Detect which cell encompasses the target text, then output its [x, y] center coordinate. 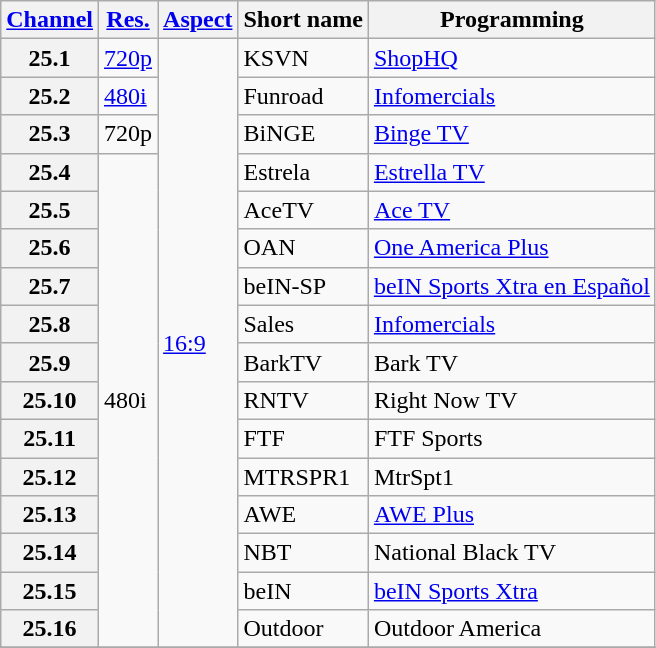
ShopHQ [512, 58]
AWE Plus [512, 515]
25.3 [50, 134]
25.13 [50, 515]
25.2 [50, 96]
25.15 [50, 591]
25.5 [50, 210]
Bark TV [512, 362]
25.1 [50, 58]
Sales [303, 324]
RNTV [303, 400]
FTF [303, 438]
Short name [303, 20]
Outdoor America [512, 629]
Outdoor [303, 629]
Binge TV [512, 134]
AWE [303, 515]
Ace TV [512, 210]
25.11 [50, 438]
25.8 [50, 324]
25.9 [50, 362]
AceTV [303, 210]
beIN Sports Xtra en Español [512, 286]
beIN [303, 591]
MtrSpt1 [512, 477]
OAN [303, 248]
BarkTV [303, 362]
Aspect [198, 20]
25.7 [50, 286]
FTF Sports [512, 438]
25.12 [50, 477]
BiNGE [303, 134]
Estrella TV [512, 172]
25.6 [50, 248]
National Black TV [512, 553]
Channel [50, 20]
MTRSPR1 [303, 477]
Estrela [303, 172]
25.10 [50, 400]
25.4 [50, 172]
NBT [303, 553]
KSVN [303, 58]
25.16 [50, 629]
One America Plus [512, 248]
beIN-SP [303, 286]
Funroad [303, 96]
25.14 [50, 553]
16:9 [198, 344]
Right Now TV [512, 400]
Res. [128, 20]
Programming [512, 20]
beIN Sports Xtra [512, 591]
